Locate the cell with the specified text and output its (X, Y) center coordinate. 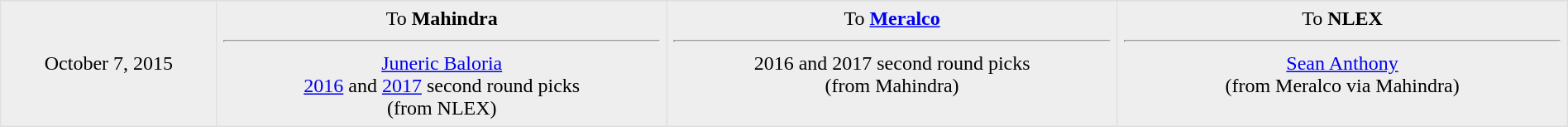
October 7, 2015 (109, 64)
To Meralco 2016 and 2017 second round picks (from Mahindra) (892, 64)
To MahindraJuneric Baloria2016 and 2017 second round picks(from NLEX) (442, 64)
To NLEXSean Anthony(from Meralco via Mahindra) (1342, 64)
